Extract the [x, y] coordinate from the center of the cell holding the provided text.  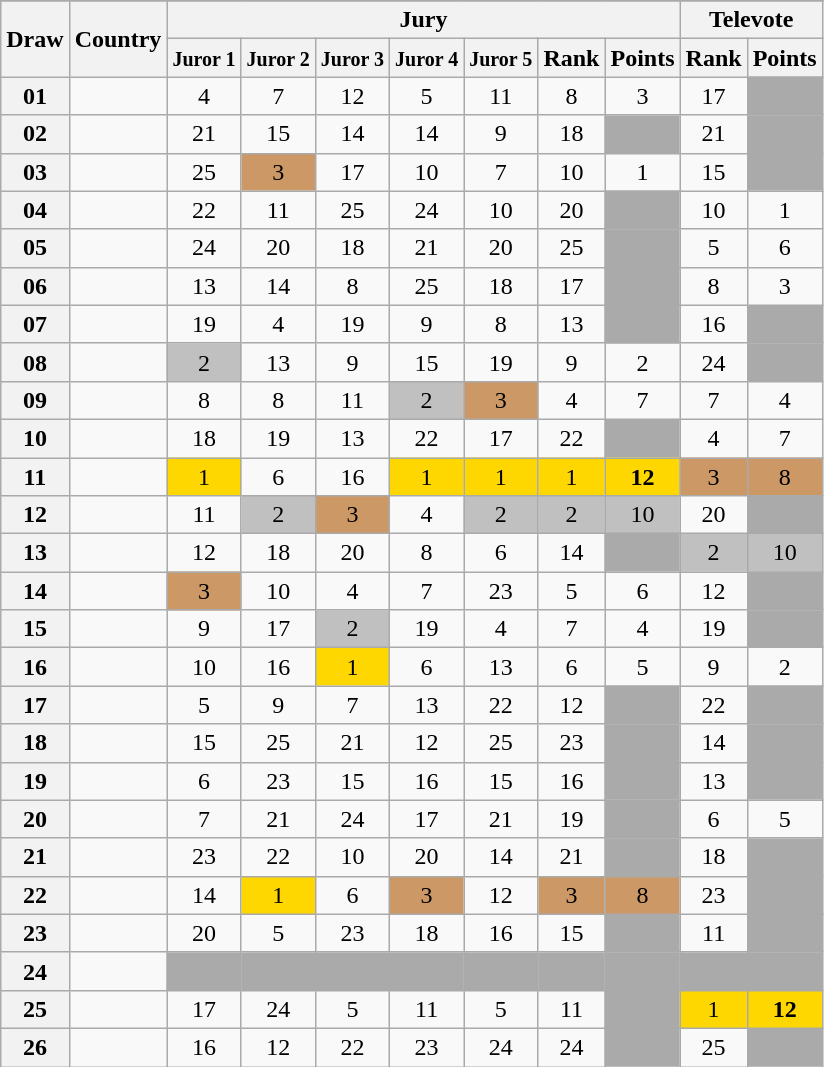
02 [35, 134]
Juror 5 [501, 58]
08 [35, 362]
Juror 1 [204, 58]
04 [35, 210]
01 [35, 96]
Juror 4 [426, 58]
09 [35, 400]
26 [35, 1047]
06 [35, 286]
03 [35, 172]
Juror 2 [278, 58]
Jury [424, 20]
05 [35, 248]
Televote [751, 20]
Country [118, 39]
Draw [35, 39]
07 [35, 324]
Juror 3 [352, 58]
